Pinpoint the cell where the given text exists, returning its (x, y) midpoint coordinate. 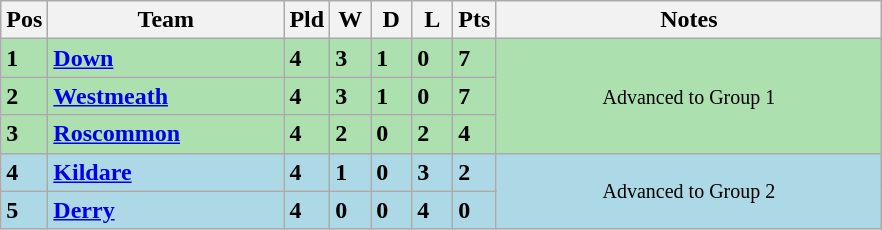
W (350, 20)
Pld (307, 20)
Notes (689, 20)
Derry (166, 210)
D (392, 20)
L (432, 20)
5 (24, 210)
Advanced to Group 1 (689, 96)
Kildare (166, 172)
Roscommon (166, 134)
Pts (474, 20)
Advanced to Group 2 (689, 191)
Down (166, 58)
Pos (24, 20)
Westmeath (166, 96)
Team (166, 20)
